Search for the cell housing the specified text and yield its [X, Y] center coordinate. 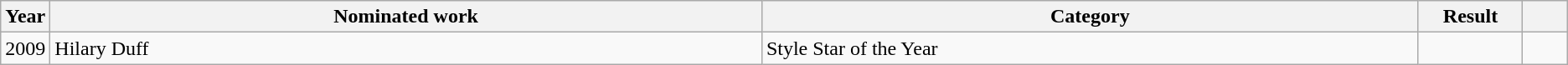
2009 [25, 48]
Result [1471, 17]
Style Star of the Year [1090, 48]
Hilary Duff [406, 48]
Category [1090, 17]
Year [25, 17]
Nominated work [406, 17]
